Return [X, Y] of the center of cell containing provided text 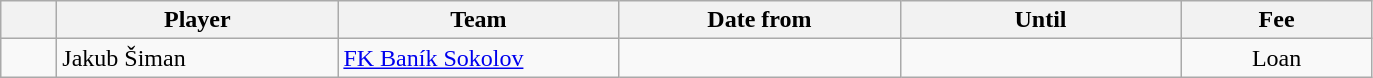
Date from [760, 20]
Loan [1276, 58]
Jakub Šiman [198, 58]
Fee [1276, 20]
Until [1040, 20]
FK Baník Sokolov [478, 58]
Team [478, 20]
Player [198, 20]
